Return the [x, y] coordinate for the center point of the cell that contains the specified text.  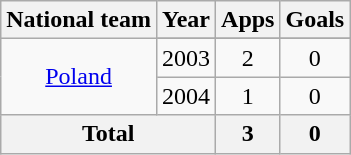
Apps [248, 20]
Total [108, 134]
Year [186, 20]
2 [248, 58]
Goals [315, 20]
Poland [79, 77]
3 [248, 134]
1 [248, 96]
2004 [186, 96]
2003 [186, 58]
National team [79, 20]
